Locate the cell with the specified text and output its [X, Y] center coordinate. 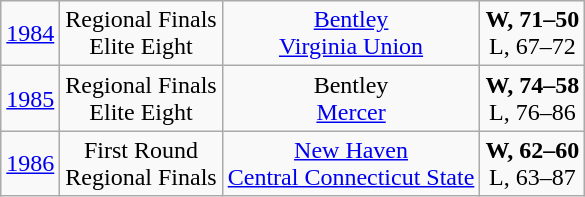
1985 [30, 98]
W, 71–50L, 67–72 [532, 34]
1986 [30, 164]
BentleyVirginia Union [351, 34]
W, 74–58L, 76–86 [532, 98]
1984 [30, 34]
W, 62–60L, 63–87 [532, 164]
New HavenCentral Connecticut State [351, 164]
BentleyMercer [351, 98]
First RoundRegional Finals [141, 164]
